Capture the cell that displays the provided text and extract its (X, Y) central coordinate. 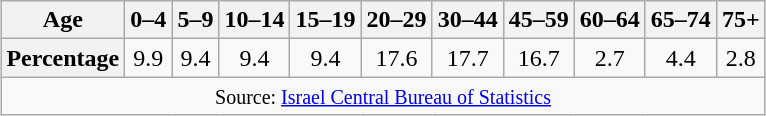
4.4 (680, 58)
17.7 (468, 58)
9.9 (148, 58)
30–44 (468, 20)
0–4 (148, 20)
Percentage (63, 58)
16.7 (538, 58)
10–14 (254, 20)
5–9 (196, 20)
17.6 (396, 58)
2.7 (610, 58)
15–19 (326, 20)
Age (63, 20)
20–29 (396, 20)
45–59 (538, 20)
75+ (740, 20)
65–74 (680, 20)
2.8 (740, 58)
Source: Israel Central Bureau of Statistics (383, 96)
60–64 (610, 20)
